Scan for the cell matching the given text and deliver its (X, Y) coordinate at center. 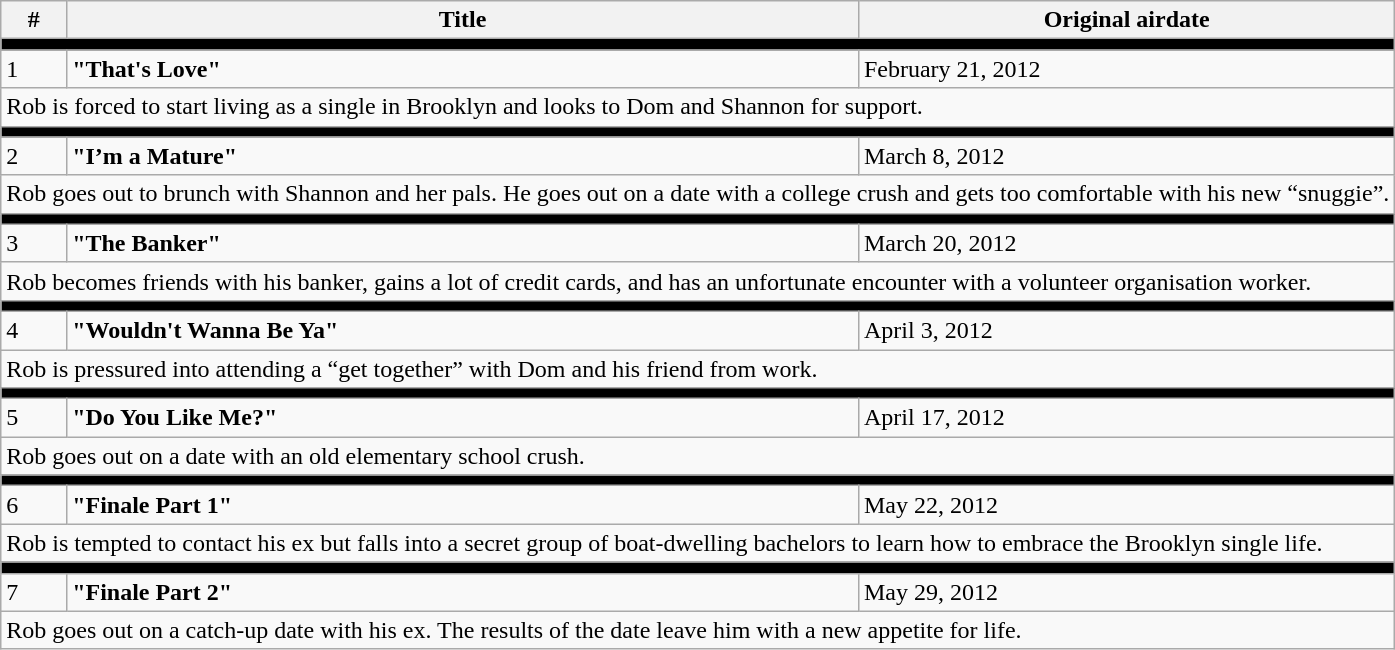
May 29, 2012 (1126, 592)
"Finale Part 1" (463, 505)
April 3, 2012 (1126, 330)
4 (34, 330)
"Wouldn't Wanna Be Ya" (463, 330)
# (34, 20)
"The Banker" (463, 243)
Rob is pressured into attending a “get together” with Dom and his friend from work. (698, 369)
"I’m a Mature" (463, 156)
March 8, 2012 (1126, 156)
"That's Love" (463, 69)
March 20, 2012 (1126, 243)
Rob becomes friends with his banker, gains a lot of credit cards, and has an unfortunate encounter with a volunteer organisation worker. (698, 281)
May 22, 2012 (1126, 505)
"Do You Like Me?" (463, 418)
3 (34, 243)
6 (34, 505)
Rob is forced to start living as a single in Brooklyn and looks to Dom and Shannon for support. (698, 107)
7 (34, 592)
"Finale Part 2" (463, 592)
1 (34, 69)
Rob goes out on a date with an old elementary school crush. (698, 456)
April 17, 2012 (1126, 418)
Rob is tempted to contact his ex but falls into a secret group of boat-dwelling bachelors to learn how to embrace the Brooklyn single life. (698, 543)
Rob goes out on a catch-up date with his ex. The results of the date leave him with a new appetite for life. (698, 630)
Original airdate (1126, 20)
2 (34, 156)
5 (34, 418)
Title (463, 20)
February 21, 2012 (1126, 69)
Rob goes out to brunch with Shannon and her pals. He goes out on a date with a college crush and gets too comfortable with his new “snuggie”. (698, 194)
